Find where the given text appears and provide that cell's center as (X, Y) coordinate. 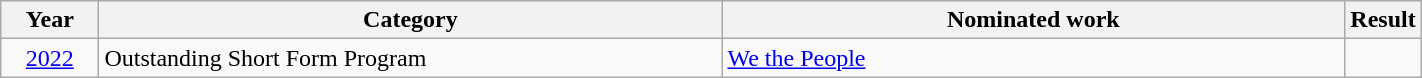
Nominated work (1034, 20)
2022 (50, 58)
We the People (1034, 58)
Outstanding Short Form Program (410, 58)
Year (50, 20)
Result (1383, 20)
Category (410, 20)
